Find where the given text appears and provide that cell's center as [x, y] coordinate. 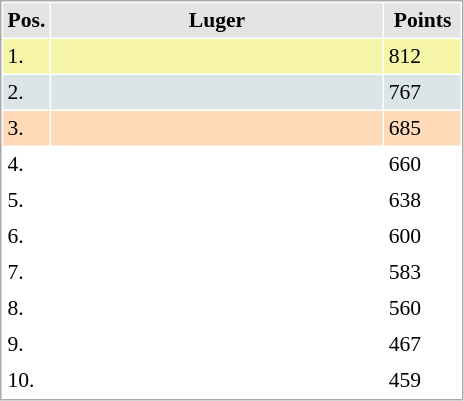
660 [422, 164]
459 [422, 380]
1. [26, 56]
812 [422, 56]
560 [422, 308]
600 [422, 236]
9. [26, 344]
4. [26, 164]
10. [26, 380]
583 [422, 272]
467 [422, 344]
767 [422, 92]
Pos. [26, 20]
685 [422, 128]
3. [26, 128]
8. [26, 308]
Luger [217, 20]
5. [26, 200]
7. [26, 272]
Points [422, 20]
638 [422, 200]
2. [26, 92]
6. [26, 236]
